Search for the cell housing the specified text and yield its (X, Y) center coordinate. 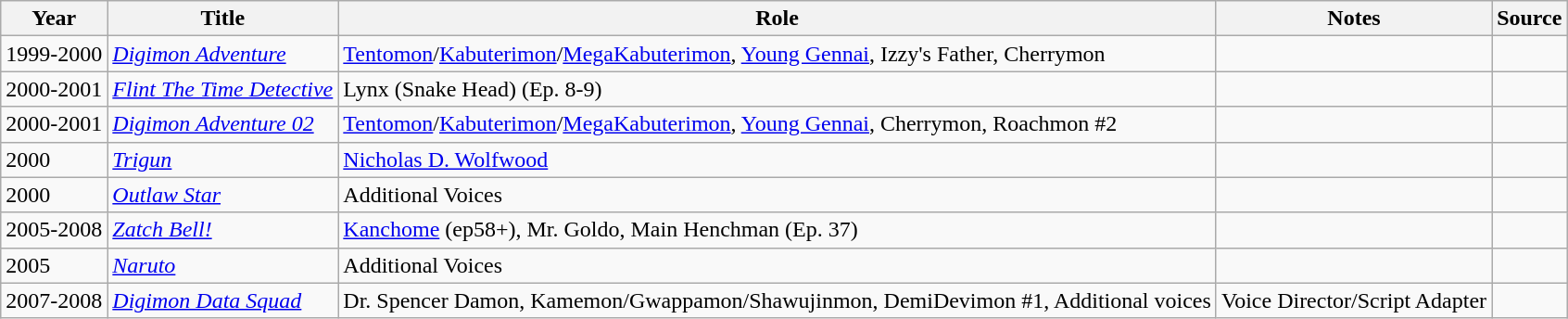
2007-2008 (54, 300)
Nicholas D. Wolfwood (778, 159)
Tentomon/Kabuterimon/MegaKabuterimon, Young Gennai, Izzy's Father, Cherrymon (778, 54)
Trigun (222, 159)
Lynx (Snake Head) (Ep. 8-9) (778, 89)
Notes (1353, 19)
Naruto (222, 265)
Source (1529, 19)
Flint The Time Detective (222, 89)
2005 (54, 265)
Digimon Data Squad (222, 300)
Dr. Spencer Damon, Kamemon/Gwappamon/Shawujinmon, DemiDevimon #1, Additional voices (778, 300)
Outlaw Star (222, 195)
Digimon Adventure (222, 54)
Year (54, 19)
Digimon Adventure 02 (222, 124)
1999-2000 (54, 54)
Zatch Bell! (222, 230)
2005-2008 (54, 230)
Kanchome (ep58+), Mr. Goldo, Main Henchman (Ep. 37) (778, 230)
Tentomon/Kabuterimon/MegaKabuterimon, Young Gennai, Cherrymon, Roachmon #2 (778, 124)
Voice Director/Script Adapter (1353, 300)
Title (222, 19)
Role (778, 19)
